Find where the given text appears and provide that cell's center as (x, y) coordinate. 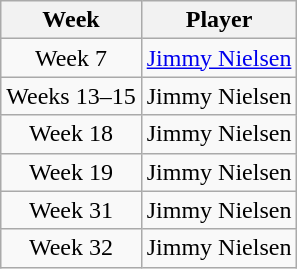
Week 18 (71, 134)
Week 31 (71, 210)
Week (71, 20)
Weeks 13–15 (71, 96)
Week 32 (71, 248)
Week 7 (71, 58)
Player (219, 20)
Week 19 (71, 172)
